Capture the cell that displays the provided text and extract its [X, Y] central coordinate. 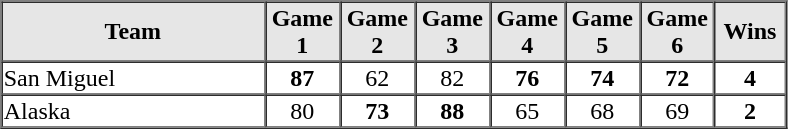
Game 6 [678, 32]
Wins [750, 32]
62 [378, 78]
Game 2 [378, 32]
San Miguel [133, 78]
88 [452, 110]
72 [678, 78]
Alaska [133, 110]
82 [452, 78]
Game 5 [602, 32]
76 [528, 78]
Game 3 [452, 32]
69 [678, 110]
68 [602, 110]
73 [378, 110]
Game 4 [528, 32]
4 [750, 78]
87 [302, 78]
80 [302, 110]
74 [602, 78]
Game 1 [302, 32]
65 [528, 110]
2 [750, 110]
Team [133, 32]
